Extract the (x, y) coordinate from the center of the cell holding the provided text.  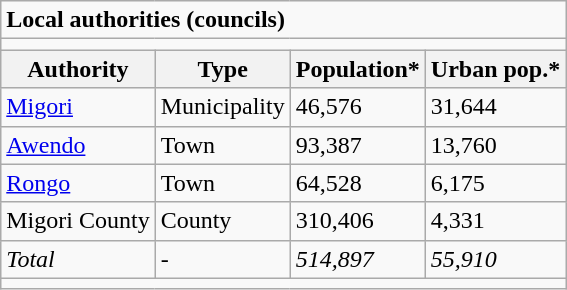
6,175 (495, 183)
Total (78, 259)
310,406 (358, 221)
County (222, 221)
Urban pop.* (495, 69)
Population* (358, 69)
Migori County (78, 221)
13,760 (495, 145)
Rongo (78, 183)
Local authorities (councils) (284, 20)
Municipality (222, 107)
4,331 (495, 221)
514,897 (358, 259)
Authority (78, 69)
93,387 (358, 145)
- (222, 259)
31,644 (495, 107)
55,910 (495, 259)
Migori (78, 107)
Awendo (78, 145)
46,576 (358, 107)
Type (222, 69)
64,528 (358, 183)
